Search for the cell housing the specified text and yield its [X, Y] center coordinate. 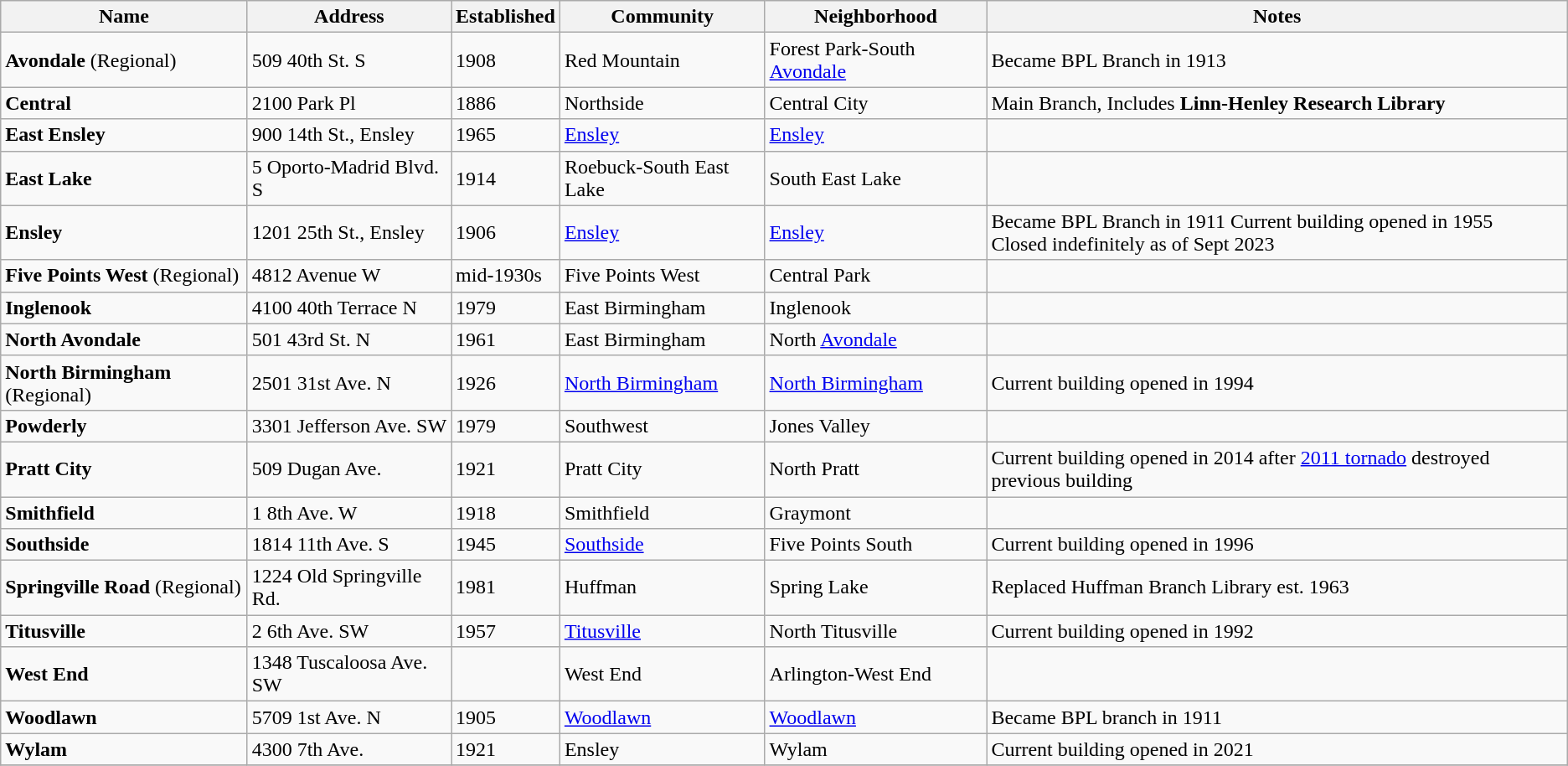
Community [662, 17]
Northside [662, 103]
Central [124, 103]
Neighborhood [876, 17]
Springville Road (Regional) [124, 588]
Five Points West (Regional) [124, 276]
Became BPL branch in 1911 [1277, 717]
East Ensley [124, 135]
Forest Park-South Avondale [876, 60]
4100 40th Terrace N [348, 308]
Five Points South [876, 545]
Current building opened in 2014 after 2011 tornado destroyed previous building [1277, 469]
509 Dugan Ave. [348, 469]
Current building opened in 1992 [1277, 631]
Name [124, 17]
Became BPL Branch in 1911 Current building opened in 1955Closed indefinitely as of Sept 2023 [1277, 233]
1957 [506, 631]
Avondale (Regional) [124, 60]
Graymont [876, 512]
Address [348, 17]
North Pratt [876, 469]
1945 [506, 545]
1224 Old Springville Rd. [348, 588]
1906 [506, 233]
5 Oporto-Madrid Blvd. S [348, 178]
1 8th Ave. W [348, 512]
Powderly [124, 426]
Arlington-West End [876, 674]
1981 [506, 588]
1348 Tuscaloosa Ave. SW [348, 674]
Red Mountain [662, 60]
2 6th Ave. SW [348, 631]
Huffman [662, 588]
4812 Avenue W [348, 276]
4300 7th Ave. [348, 749]
1886 [506, 103]
1926 [506, 382]
1905 [506, 717]
Established [506, 17]
1908 [506, 60]
1914 [506, 178]
Five Points West [662, 276]
Current building opened in 1996 [1277, 545]
5709 1st Ave. N [348, 717]
Current building opened in 1994 [1277, 382]
Southwest [662, 426]
1814 11th Ave. S [348, 545]
Central Park [876, 276]
1918 [506, 512]
1961 [506, 339]
2501 31st Ave. N [348, 382]
1201 25th St., Ensley [348, 233]
Roebuck-South East Lake [662, 178]
South East Lake [876, 178]
3301 Jefferson Ave. SW [348, 426]
Spring Lake [876, 588]
Replaced Huffman Branch Library est. 1963 [1277, 588]
Became BPL Branch in 1913 [1277, 60]
2100 Park Pl [348, 103]
Current building opened in 2021 [1277, 749]
Central City [876, 103]
Notes [1277, 17]
Main Branch, Includes Linn-Henley Research Library [1277, 103]
501 43rd St. N [348, 339]
East Lake [124, 178]
mid-1930s [506, 276]
1965 [506, 135]
North Titusville [876, 631]
North Birmingham (Regional) [124, 382]
900 14th St., Ensley [348, 135]
Jones Valley [876, 426]
509 40th St. S [348, 60]
